For the text-containing cell, return its midpoint in (x, y) coordinate format. 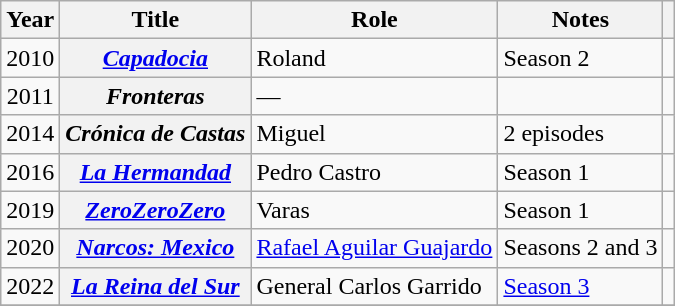
Capadocia (156, 58)
2 episodes (580, 134)
Crónica de Castas (156, 134)
ZeroZeroZero (156, 210)
2010 (30, 58)
Title (156, 20)
Year (30, 20)
Fronteras (156, 96)
Rafael Aguilar Guajardo (374, 248)
Pedro Castro (374, 172)
Role (374, 20)
La Hermandad (156, 172)
Season 3 (580, 286)
2019 (30, 210)
2020 (30, 248)
2022 (30, 286)
2016 (30, 172)
Roland (374, 58)
Narcos: Mexico (156, 248)
Seasons 2 and 3 (580, 248)
General Carlos Garrido (374, 286)
Notes (580, 20)
2014 (30, 134)
Varas (374, 210)
Miguel (374, 134)
Season 2 (580, 58)
2011 (30, 96)
La Reina del Sur (156, 286)
— (374, 96)
